Search for the cell housing the specified text and yield its (x, y) center coordinate. 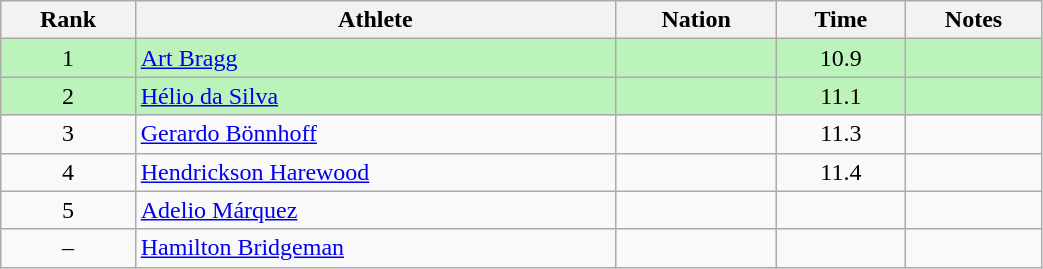
Art Bragg (375, 58)
2 (68, 96)
4 (68, 172)
Hendrickson Harewood (375, 172)
10.9 (841, 58)
11.1 (841, 96)
11.3 (841, 134)
3 (68, 134)
Notes (974, 20)
Hamilton Bridgeman (375, 248)
– (68, 248)
1 (68, 58)
Gerardo Bönnhoff (375, 134)
Hélio da Silva (375, 96)
Time (841, 20)
Athlete (375, 20)
Nation (696, 20)
Adelio Márquez (375, 210)
Rank (68, 20)
5 (68, 210)
11.4 (841, 172)
